Identify which cell holds the provided text, then report its [X, Y] central coordinate. 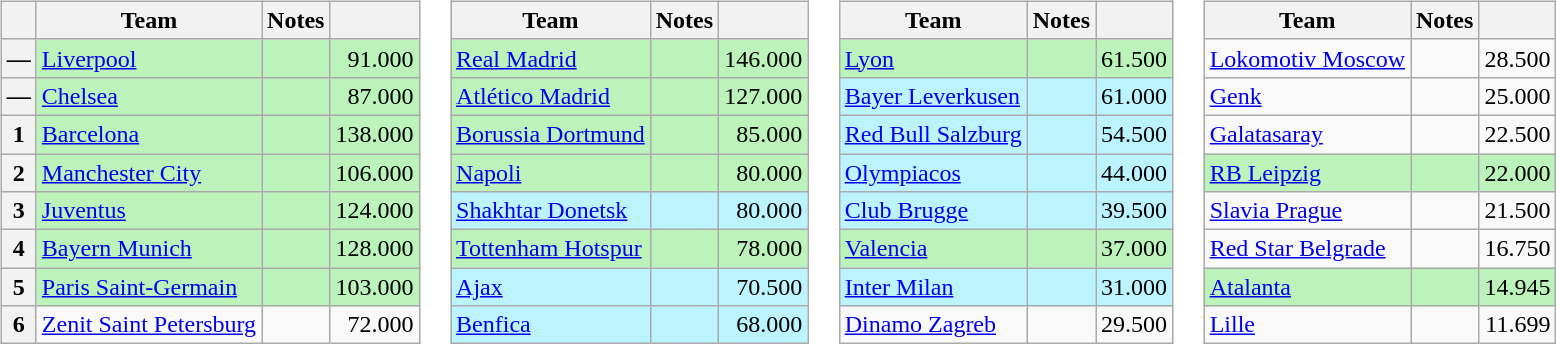
124.000 [374, 211]
2 [18, 173]
39.500 [1134, 211]
Real Madrid [551, 58]
87.000 [374, 96]
1 [18, 134]
Slavia Prague [1307, 211]
Chelsea [148, 96]
3 [18, 211]
Napoli [551, 173]
37.000 [1134, 249]
Shakhtar Donetsk [551, 211]
5 [18, 287]
Tottenham Hotspur [551, 249]
78.000 [764, 249]
Lyon [933, 58]
138.000 [374, 134]
16.750 [1518, 249]
Genk [1307, 96]
31.000 [1134, 287]
Barcelona [148, 134]
91.000 [374, 58]
Zenit Saint Petersburg [148, 325]
Bayer Leverkusen [933, 96]
Inter Milan [933, 287]
29.500 [1134, 325]
Valencia [933, 249]
Lille [1307, 325]
Juventus [148, 211]
4 [18, 249]
Club Brugge [933, 211]
Borussia Dortmund [551, 134]
61.000 [1134, 96]
14.945 [1518, 287]
61.500 [1134, 58]
Galatasaray [1307, 134]
Bayern Munich [148, 249]
Red Bull Salzburg [933, 134]
128.000 [374, 249]
21.500 [1518, 211]
22.000 [1518, 173]
Atlético Madrid [551, 96]
127.000 [764, 96]
103.000 [374, 287]
85.000 [764, 134]
Paris Saint-Germain [148, 287]
Dinamo Zagreb [933, 325]
Benfica [551, 325]
28.500 [1518, 58]
72.000 [374, 325]
Lokomotiv Moscow [1307, 58]
Atalanta [1307, 287]
54.500 [1134, 134]
68.000 [764, 325]
Red Star Belgrade [1307, 249]
RB Leipzig [1307, 173]
6 [18, 325]
146.000 [764, 58]
Manchester City [148, 173]
106.000 [374, 173]
70.500 [764, 287]
Liverpool [148, 58]
Olympiacos [933, 173]
11.699 [1518, 325]
25.000 [1518, 96]
44.000 [1134, 173]
22.500 [1518, 134]
Ajax [551, 287]
